Determine the [x, y] coordinate at the center of the cell enclosing the given text.  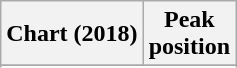
Peakposition [189, 34]
Chart (2018) [72, 34]
